Search for the cell housing the specified text and yield its (x, y) center coordinate. 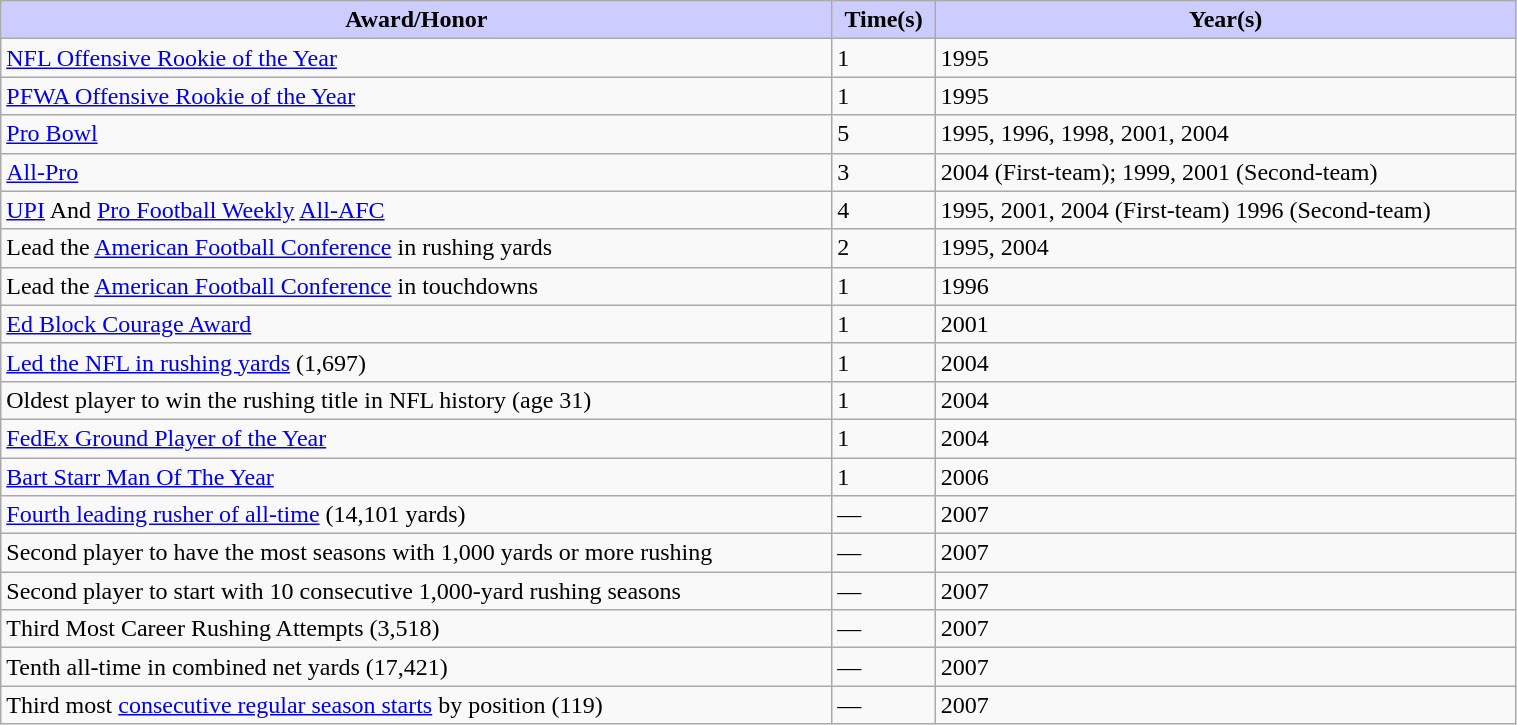
Lead the American Football Conference in rushing yards (416, 248)
Award/Honor (416, 20)
1995, 2004 (1226, 248)
Third most consecutive regular season starts by position (119) (416, 705)
Led the NFL in rushing yards (1,697) (416, 362)
Second player to have the most seasons with 1,000 yards or more rushing (416, 553)
Second player to start with 10 consecutive 1,000-yard rushing seasons (416, 591)
1996 (1226, 286)
2004 (First-team); 1999, 2001 (Second-team) (1226, 172)
PFWA Offensive Rookie of the Year (416, 96)
UPI And Pro Football Weekly All-AFC (416, 210)
5 (884, 134)
3 (884, 172)
Pro Bowl (416, 134)
Fourth leading rusher of all-time (14,101 yards) (416, 515)
Tenth all-time in combined net yards (17,421) (416, 667)
FedEx Ground Player of the Year (416, 438)
NFL Offensive Rookie of the Year (416, 58)
Oldest player to win the rushing title in NFL history (age 31) (416, 400)
Third Most Career Rushing Attempts (3,518) (416, 629)
2001 (1226, 324)
Bart Starr Man Of The Year (416, 477)
1995, 1996, 1998, 2001, 2004 (1226, 134)
2006 (1226, 477)
Year(s) (1226, 20)
All-Pro (416, 172)
Time(s) (884, 20)
Ed Block Courage Award (416, 324)
1995, 2001, 2004 (First-team) 1996 (Second-team) (1226, 210)
2 (884, 248)
Lead the American Football Conference in touchdowns (416, 286)
4 (884, 210)
